Provide the (x, y) coordinate of the cell's center where the given text is located.  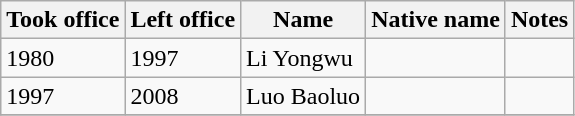
Notes (539, 20)
Luo Baoluo (304, 96)
Name (304, 20)
Took office (63, 20)
Left office (183, 20)
2008 (183, 96)
1980 (63, 58)
Li Yongwu (304, 58)
Native name (436, 20)
